Capture the cell that displays the provided text and extract its (x, y) central coordinate. 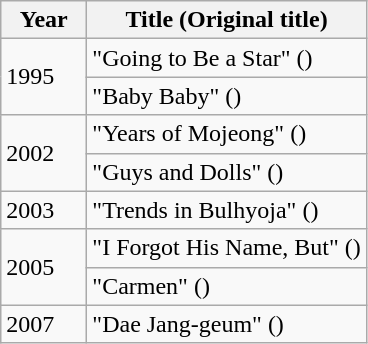
"Trends in Bulhyoja" () (227, 210)
"Dae Jang-geum" () (227, 324)
"Carmen" () (227, 286)
Title (Original title) (227, 20)
2002 (44, 153)
2005 (44, 267)
1995 (44, 77)
"I Forgot His Name, But" () (227, 248)
"Baby Baby" () (227, 96)
2007 (44, 324)
Year (44, 20)
"Going to Be a Star" () (227, 58)
2003 (44, 210)
"Guys and Dolls" () (227, 172)
"Years of Mojeong" () (227, 134)
